Search for the cell housing the specified text and yield its (x, y) center coordinate. 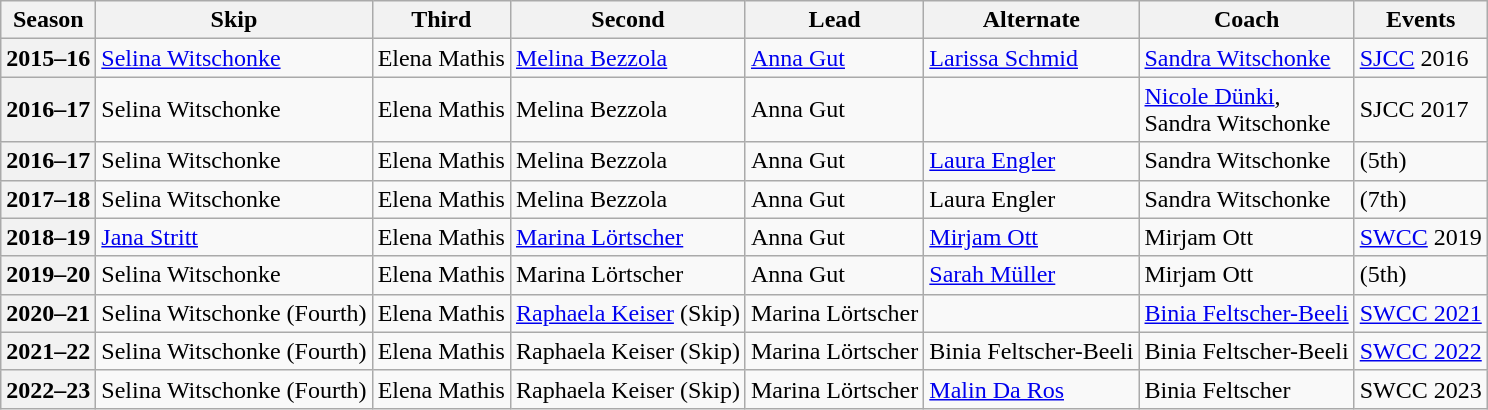
Second (628, 20)
Larissa Schmid (1032, 58)
SWCC 2022 (1420, 351)
SWCC 2023 (1420, 389)
Third (441, 20)
Lead (834, 20)
SWCC 2021 (1420, 313)
2021–22 (48, 351)
SWCC 2019 (1420, 237)
Coach (1246, 20)
Alternate (1032, 20)
2015–16 (48, 58)
Jana Stritt (234, 237)
Season (48, 20)
Malin Da Ros (1032, 389)
(7th) (1420, 199)
2022–23 (48, 389)
2018–19 (48, 237)
Binia Feltscher (1246, 389)
Sarah Müller (1032, 275)
SJCC 2016 (1420, 58)
Events (1420, 20)
Skip (234, 20)
2017–18 (48, 199)
2019–20 (48, 275)
SJCC 2017 (1420, 110)
2020–21 (48, 313)
Nicole Dünki,Sandra Witschonke (1246, 110)
